Search for the cell housing the specified text and yield its (x, y) center coordinate. 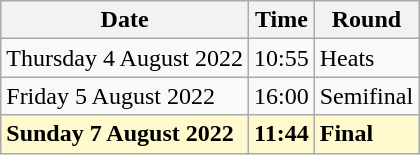
Time (281, 20)
11:44 (281, 134)
Sunday 7 August 2022 (125, 134)
Semifinal (366, 96)
Round (366, 20)
Final (366, 134)
Thursday 4 August 2022 (125, 58)
Friday 5 August 2022 (125, 96)
16:00 (281, 96)
Heats (366, 58)
Date (125, 20)
10:55 (281, 58)
